Find where the given text appears and provide that cell's center as [X, Y] coordinate. 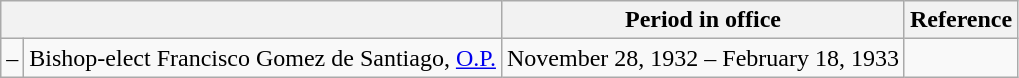
– [12, 58]
Bishop-elect Francisco Gomez de Santiago, O.P. [263, 58]
November 28, 1932 – February 18, 1933 [702, 58]
Period in office [702, 20]
Reference [960, 20]
